From the cell containing the given text, extract its center point as (X, Y) coordinate. 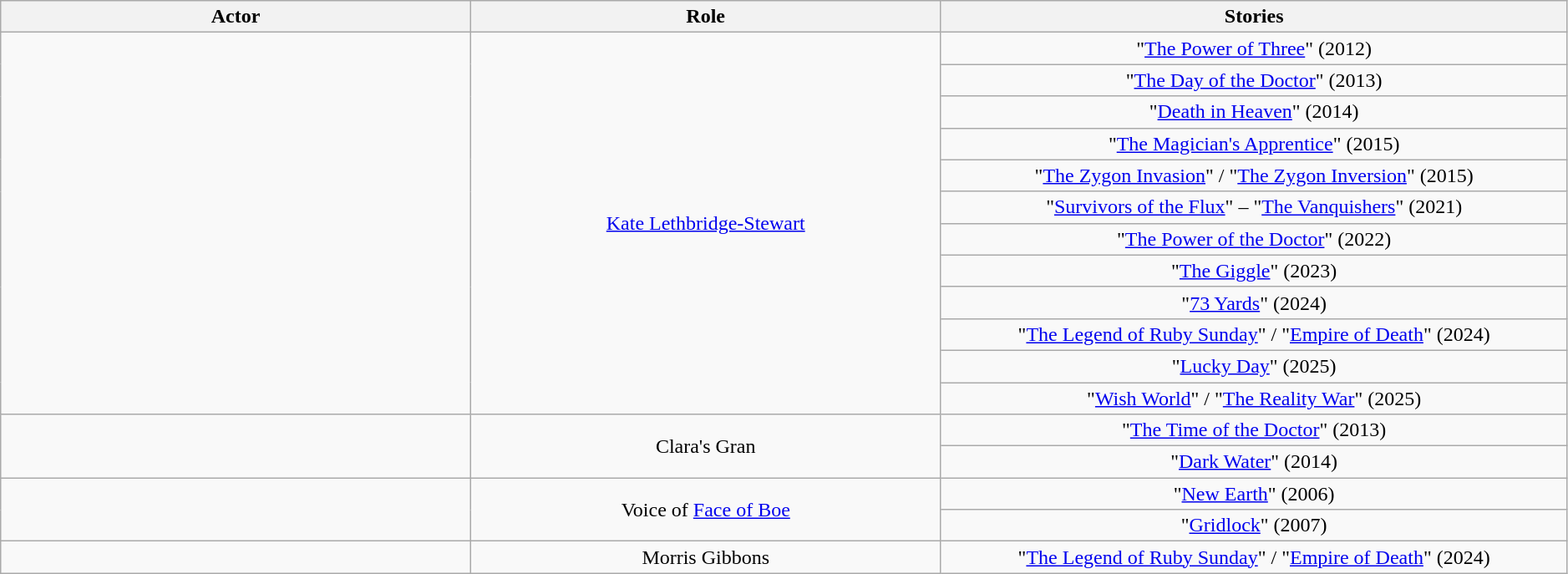
"Death in Heaven" (2014) (1254, 112)
Role (705, 17)
"The Power of the Doctor" (2022) (1254, 239)
"Dark Water" (2014) (1254, 462)
Morris Gibbons (705, 557)
Voice of Face of Boe (705, 510)
"Gridlock" (2007) (1254, 526)
Stories (1254, 17)
"The Time of the Doctor" (2013) (1254, 430)
"The Magician's Apprentice" (2015) (1254, 144)
"Wish World" / "The Reality War" (2025) (1254, 399)
Clara's Gran (705, 446)
"The Giggle" (2023) (1254, 271)
"Survivors of the Flux" – "The Vanquishers" (2021) (1254, 207)
"The Zygon Invasion" / "The Zygon Inversion" (2015) (1254, 175)
"Lucky Day" (2025) (1254, 366)
"The Day of the Doctor" (2013) (1254, 80)
Actor (236, 17)
Kate Lethbridge-Stewart (705, 224)
"73 Yards" (2024) (1254, 302)
"The Power of Three" (2012) (1254, 48)
"New Earth" (2006) (1254, 494)
